Return the (x, y) coordinate for the center point of the cell that contains the specified text.  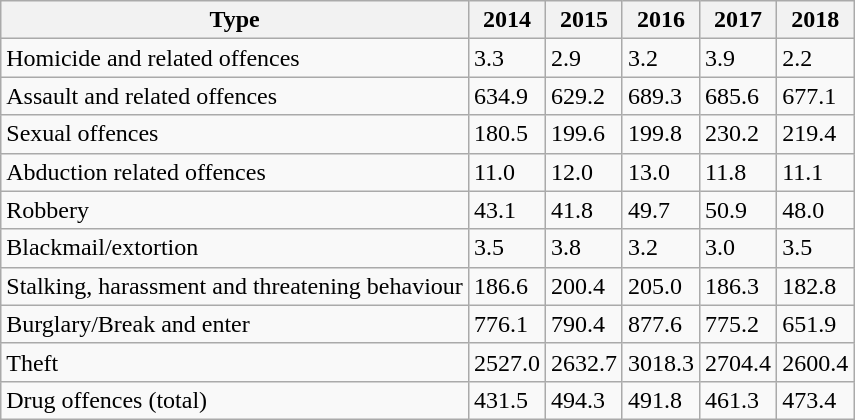
Sexual offences (235, 134)
13.0 (660, 172)
Burglary/Break and enter (235, 324)
205.0 (660, 286)
182.8 (816, 286)
Robbery (235, 210)
877.6 (660, 324)
2015 (584, 20)
Blackmail/extortion (235, 248)
180.5 (506, 134)
2.2 (816, 58)
776.1 (506, 324)
Stalking, harassment and threatening behaviour (235, 286)
2.9 (584, 58)
50.9 (738, 210)
491.8 (660, 400)
Assault and related offences (235, 96)
200.4 (584, 286)
775.2 (738, 324)
12.0 (584, 172)
3.8 (584, 248)
2016 (660, 20)
230.2 (738, 134)
494.3 (584, 400)
634.9 (506, 96)
685.6 (738, 96)
199.8 (660, 134)
651.9 (816, 324)
2704.4 (738, 362)
Abduction related offences (235, 172)
11.8 (738, 172)
49.7 (660, 210)
11.0 (506, 172)
199.6 (584, 134)
186.3 (738, 286)
2018 (816, 20)
3.9 (738, 58)
Type (235, 20)
629.2 (584, 96)
186.6 (506, 286)
689.3 (660, 96)
2600.4 (816, 362)
Theft (235, 362)
3.3 (506, 58)
790.4 (584, 324)
431.5 (506, 400)
2632.7 (584, 362)
219.4 (816, 134)
3.0 (738, 248)
41.8 (584, 210)
2527.0 (506, 362)
Homicide and related offences (235, 58)
48.0 (816, 210)
2017 (738, 20)
43.1 (506, 210)
473.4 (816, 400)
461.3 (738, 400)
677.1 (816, 96)
11.1 (816, 172)
Drug offences (total) (235, 400)
3018.3 (660, 362)
2014 (506, 20)
